Determine the [X, Y] coordinate at the center of the cell enclosing the given text.  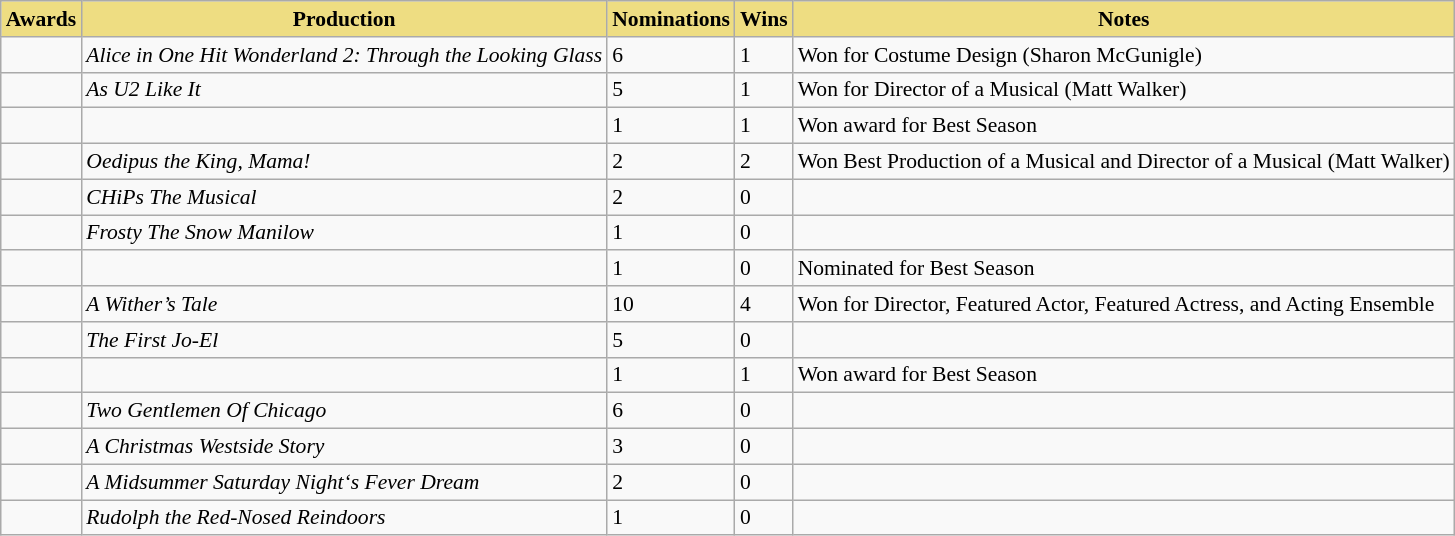
Two Gentlemen Of Chicago [344, 411]
Awards [41, 19]
CHiPs The Musical [344, 197]
Won for Director of a Musical (Matt Walker) [1124, 90]
The First Jo-El [344, 340]
As U2 Like It [344, 90]
A Christmas Westside Story [344, 447]
Oedipus the King, Mama! [344, 162]
Notes [1124, 19]
Production [344, 19]
Won Best Production of a Musical and Director of a Musical (Matt Walker) [1124, 162]
Wins [764, 19]
Won for Costume Design (Sharon McGunigle) [1124, 55]
Nominated for Best Season [1124, 269]
10 [671, 304]
A Wither’s Tale [344, 304]
3 [671, 447]
Won for Director, Featured Actor, Featured Actress, and Acting Ensemble [1124, 304]
A Midsummer Saturday Night‘s Fever Dream [344, 482]
Alice in One Hit Wonderland 2: Through the Looking Glass [344, 55]
Nominations [671, 19]
4 [764, 304]
Rudolph the Red-Nosed Reindoors [344, 518]
Frosty The Snow Manilow [344, 233]
